Provide the [x, y] coordinate of the cell's center where the given text is located.  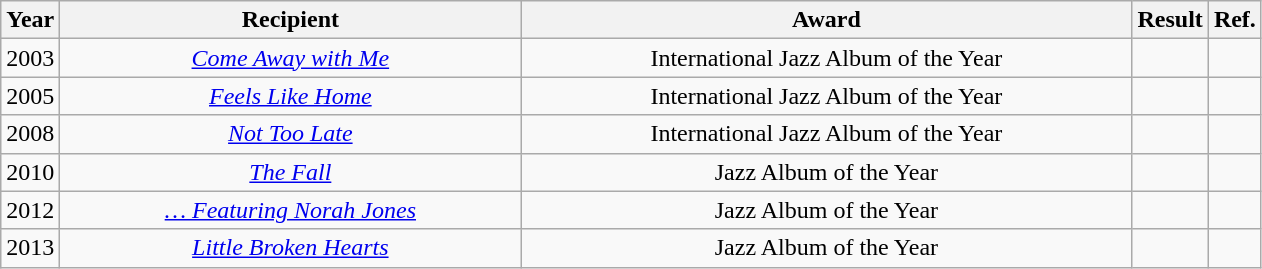
Come Away with Me [290, 58]
2012 [30, 210]
Little Broken Hearts [290, 248]
Award [826, 20]
Year [30, 20]
Recipient [290, 20]
Ref. [1234, 20]
2003 [30, 58]
2013 [30, 248]
… Featuring Norah Jones [290, 210]
Feels Like Home [290, 96]
2008 [30, 134]
Not Too Late [290, 134]
The Fall [290, 172]
2010 [30, 172]
2005 [30, 96]
Result [1170, 20]
